Pinpoint the cell where the given text exists, returning its (x, y) midpoint coordinate. 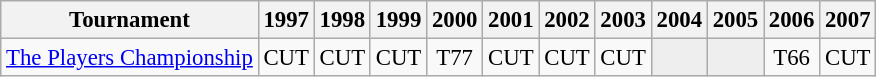
2007 (848, 20)
1998 (342, 20)
T66 (792, 58)
2001 (511, 20)
2005 (735, 20)
2006 (792, 20)
2000 (455, 20)
The Players Championship (130, 58)
2002 (567, 20)
Tournament (130, 20)
1999 (398, 20)
2003 (623, 20)
2004 (679, 20)
T77 (455, 58)
1997 (286, 20)
